Output the (X, Y) coordinate of the center of the cell containing the given text.  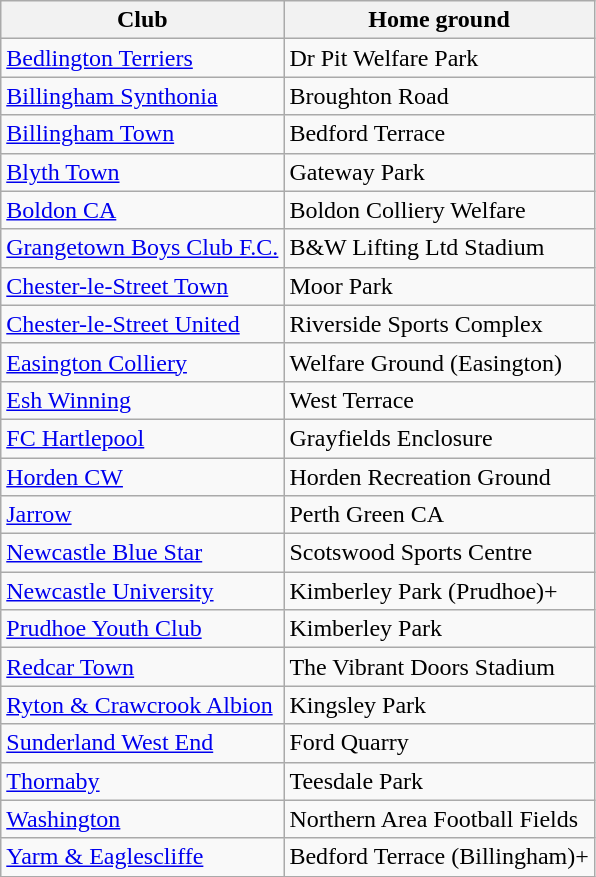
Broughton Road (439, 96)
Yarm & Eaglescliffe (142, 857)
Gateway Park (439, 172)
Chester-le-Street Town (142, 286)
Washington (142, 819)
Boldon Colliery Welfare (439, 210)
Esh Winning (142, 400)
Perth Green CA (439, 515)
Northern Area Football Fields (439, 819)
Newcastle Blue Star (142, 553)
West Terrace (439, 400)
Ryton & Crawcrook Albion (142, 705)
Home ground (439, 20)
Newcastle University (142, 591)
Bedlington Terriers (142, 58)
Welfare Ground (Easington) (439, 362)
Bedford Terrace (439, 134)
Thornaby (142, 781)
Bedford Terrace (Billingham)+ (439, 857)
Moor Park (439, 286)
Horden Recreation Ground (439, 477)
Dr Pit Welfare Park (439, 58)
Riverside Sports Complex (439, 324)
Kimberley Park (Prudhoe)+ (439, 591)
Redcar Town (142, 667)
Chester-le-Street United (142, 324)
FC Hartlepool (142, 438)
Billingham Town (142, 134)
Boldon CA (142, 210)
Jarrow (142, 515)
Scotswood Sports Centre (439, 553)
B&W Lifting Ltd Stadium (439, 248)
Kimberley Park (439, 629)
Billingham Synthonia (142, 96)
Kingsley Park (439, 705)
Blyth Town (142, 172)
Ford Quarry (439, 743)
Club (142, 20)
The Vibrant Doors Stadium (439, 667)
Easington Colliery (142, 362)
Sunderland West End (142, 743)
Prudhoe Youth Club (142, 629)
Teesdale Park (439, 781)
Grangetown Boys Club F.C. (142, 248)
Horden CW (142, 477)
Grayfields Enclosure (439, 438)
